Capture the cell that displays the provided text and extract its (x, y) central coordinate. 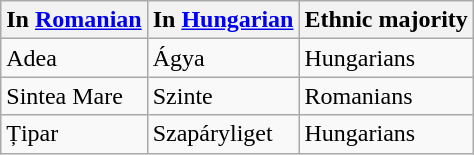
Szapáryliget (223, 134)
Szinte (223, 96)
Țipar (74, 134)
In Romanian (74, 20)
Ethnic majority (386, 20)
Romanians (386, 96)
In Hungarian (223, 20)
Ágya (223, 58)
Sintea Mare (74, 96)
Adea (74, 58)
